Identify which cell holds the provided text, then report its (x, y) central coordinate. 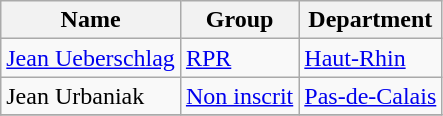
Jean Ueberschlag (91, 58)
Haut-Rhin (370, 58)
RPR (239, 58)
Pas-de-Calais (370, 96)
Group (239, 20)
Department (370, 20)
Non inscrit (239, 96)
Name (91, 20)
Jean Urbaniak (91, 96)
